Extract the [x, y] coordinate from the center of the cell holding the provided text.  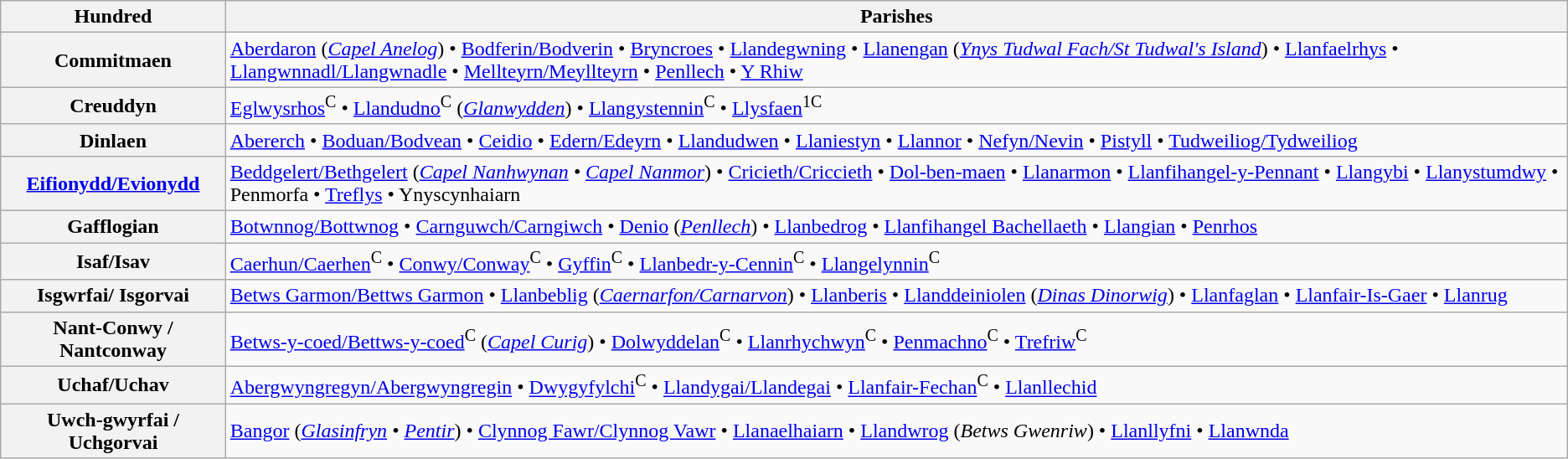
Abererch • Boduan/Bodvean • Ceidio • Edern/Edeyrn • Llandudwen • Llaniestyn • Llannor • Nefyn/Nevin • Pistyll • Tudweiliog/Tydweiliog [896, 140]
Commitmaen [113, 60]
Abergwyngregyn/Abergwyngregin • DwygyfylchiC • Llandygai/Llandegai • Llanfair-FechanC • Llanllechid [896, 385]
Bangor (Glasinfryn • Pentir) • Clynnog Fawr/Clynnog Vawr • Llanaelhaiarn • Llandwrog (Betws Gwenriw) • Llanllyfni • Llanwnda [896, 431]
Botwnnog/Bottwnog • Carnguwch/Carngiwch • Denio (Penllech) • Llanbedrog • Llanfihangel Bachellaeth • Llangian • Penrhos [896, 227]
Parishes [896, 17]
EglwysrhosC • LlandudnoC (Glanwydden) • LlangystenninC • Llysfaen1C [896, 106]
Gafflogian [113, 227]
Isaf/Isav [113, 261]
Dinlaen [113, 140]
Hundred [113, 17]
Creuddyn [113, 106]
Nant-Conwy / Nantconway [113, 338]
Caerhun/CaerhenC • Conwy/ConwayC • GyffinC • Llanbedr-y-CenninC • LlangelynninC [896, 261]
Uchaf/Uchav [113, 385]
Eifionydd/Evionydd [113, 183]
Uwch-gwyrfai / Uchgorvai [113, 431]
Betws-y-coed/Bettws-y-coedC (Capel Curig) • DolwyddelanC • LlanrhychwynC • PenmachnoC • TrefriwC [896, 338]
Isgwrfai/ Isgorvai [113, 296]
